Return [x, y] of the center of cell containing provided text 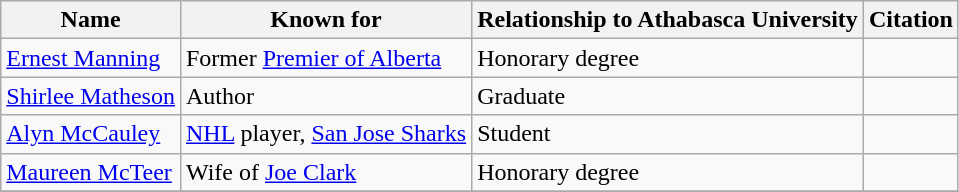
Graduate [668, 96]
Wife of Joe Clark [326, 172]
Student [668, 134]
Maureen McTeer [91, 172]
Name [91, 20]
Citation [910, 20]
Ernest Manning [91, 58]
Known for [326, 20]
Author [326, 96]
NHL player, San Jose Sharks [326, 134]
Alyn McCauley [91, 134]
Former Premier of Alberta [326, 58]
Shirlee Matheson [91, 96]
Relationship to Athabasca University [668, 20]
